Scan for the cell matching the given text and deliver its (x, y) coordinate at center. 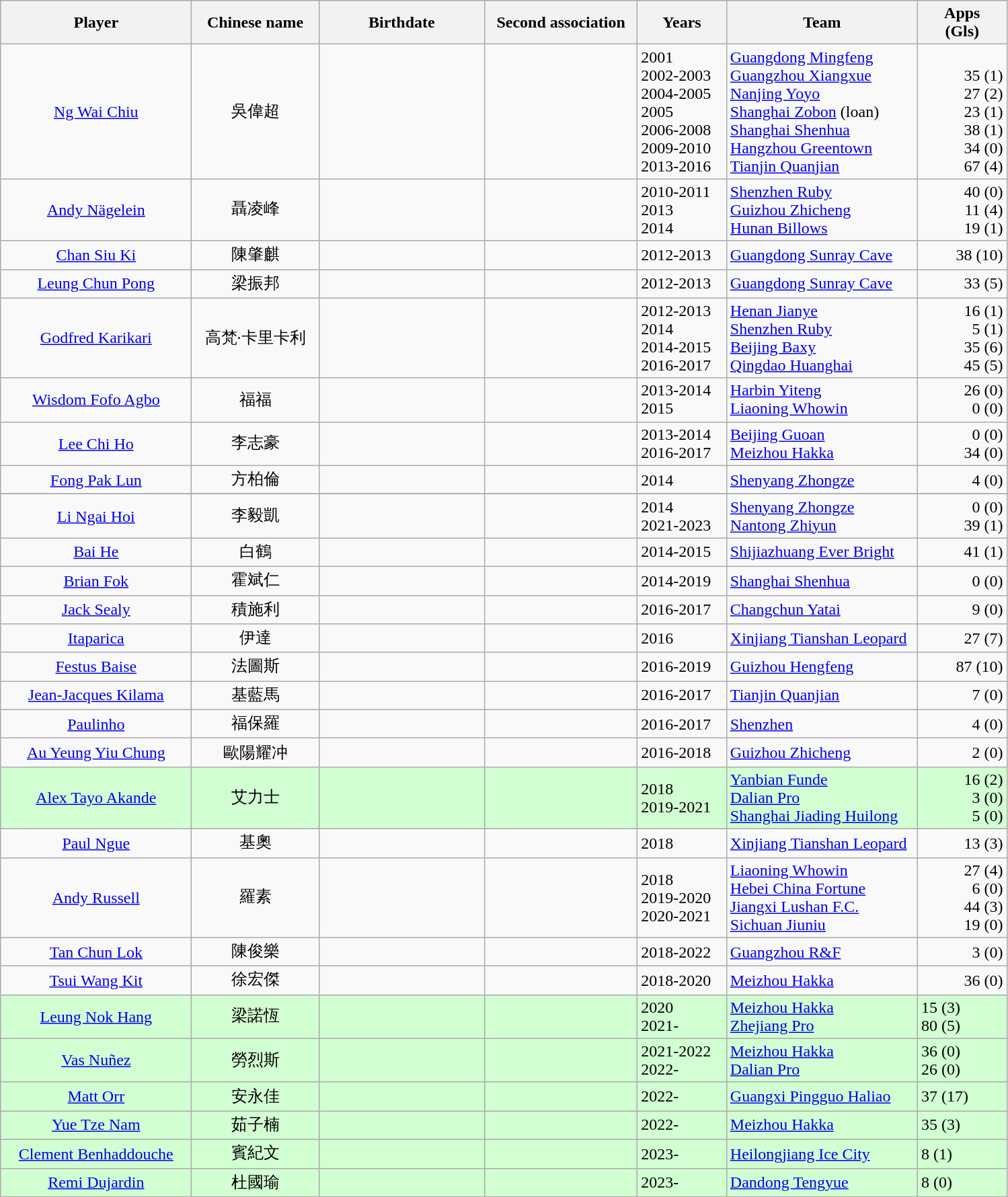
Chinese name (256, 23)
Leung Nok Hang (96, 1017)
Guangxi Pingguo Haliao (822, 1096)
40 (0)11 (4)19 (1) (962, 210)
20142021-2023 (682, 516)
Heilongjiang Ice City (822, 1154)
Lee Chi Ho (96, 444)
Chan Siu Ki (96, 256)
Godfred Karikari (96, 338)
Guangdong MingfengGuangzhou XiangxueNanjing YoyoShanghai Zobon (loan)Shanghai ShenhuaHangzhou GreentownTianjin Quanjian (822, 112)
李志豪 (256, 444)
20182019-20202020-2021 (682, 897)
法圖斯 (256, 667)
聶凌峰 (256, 210)
27 (7) (962, 639)
Tianjin Quanjian (822, 695)
梁諾恆 (256, 1017)
Tan Chun Lok (96, 952)
37 (17) (962, 1096)
高梵·卡里卡利 (256, 338)
2013-20142016-2017 (682, 444)
2012-201320142014-20152016-2017 (682, 338)
41 (1) (962, 553)
Alex Tayo Akande (96, 798)
8 (1) (962, 1154)
36 (0) (962, 980)
2016 (682, 639)
安永佳 (256, 1096)
8 (0) (962, 1182)
Shanghai Shenhua (822, 581)
Matt Orr (96, 1096)
茹子楠 (256, 1126)
Fong Pak Lun (96, 480)
梁振邦 (256, 284)
3 (0) (962, 952)
陳肇麒 (256, 256)
福保羅 (256, 724)
Guizhou Hengfeng (822, 667)
Guizhou Zhicheng (822, 753)
Jack Sealy (96, 609)
Changchun Yatai (822, 609)
0 (0)34 (0) (962, 444)
13 (3) (962, 843)
Bai He (96, 553)
基奧 (256, 843)
38 (10) (962, 256)
15 (3)80 (5) (962, 1017)
杜國瑜 (256, 1182)
Ng Wai Chiu (96, 112)
福福 (256, 399)
基藍馬 (256, 695)
Yanbian FundeDalian ProShanghai Jiading Huilong (822, 798)
Henan JianyeShenzhen RubyBeijing BaxyQingdao Huanghai (822, 338)
Shenzhen (822, 724)
羅素 (256, 897)
Guangzhou R&F (822, 952)
Harbin YitengLiaoning Whowin (822, 399)
徐宏傑 (256, 980)
Meizhou HakkaDalian Pro (822, 1060)
勞烈斯 (256, 1060)
2014-2015 (682, 553)
Wisdom Fofo Agbo (96, 399)
Apps(Gls) (962, 23)
20182019-2021 (682, 798)
Andy Russell (96, 897)
吳偉超 (256, 112)
20012002-20032004-200520052006-20082009-20102013-2016 (682, 112)
陳俊樂 (256, 952)
36 (0)26 (0) (962, 1060)
Vas Nuñez (96, 1060)
Shijiazhuang Ever Bright (822, 553)
35 (3) (962, 1126)
Shenyang Zhongze (822, 480)
0 (0) (962, 581)
Itaparica (96, 639)
35 (1)27 (2)23 (1)38 (1)34 (0)67 (4) (962, 112)
Jean-Jacques Kilama (96, 695)
方柏倫 (256, 480)
賓紀文 (256, 1154)
Shenzhen RubyGuizhou ZhichengHunan Billows (822, 210)
霍斌仁 (256, 581)
Festus Baise (96, 667)
16 (2)3 (0)5 (0) (962, 798)
Tsui Wang Kit (96, 980)
Player (96, 23)
87 (10) (962, 667)
Liaoning WhowinHebei China FortuneJiangxi Lushan F.C.Sichuan Jiuniu (822, 897)
2010-201120132014 (682, 210)
26 (0)0 (0) (962, 399)
27 (4)6 (0)44 (3)19 (0) (962, 897)
Yue Tze Nam (96, 1126)
2016-2018 (682, 753)
Au Yeung Yiu Chung (96, 753)
Li Ngai Hoi (96, 516)
2018-2022 (682, 952)
2021-20222022- (682, 1060)
2018 (682, 843)
9 (0) (962, 609)
Dandong Tengyue (822, 1182)
歐陽耀冲 (256, 753)
2014 (682, 480)
Team (822, 23)
李毅凱 (256, 516)
16 (1)5 (1)35 (6)45 (5) (962, 338)
Andy Nägelein (96, 210)
2013-20142015 (682, 399)
Beijing GuoanMeizhou Hakka (822, 444)
Paul Ngue (96, 843)
2016-2019 (682, 667)
Second association (561, 23)
20202021- (682, 1017)
艾力士 (256, 798)
0 (0)39 (1) (962, 516)
2018-2020 (682, 980)
積施利 (256, 609)
Remi Dujardin (96, 1182)
Paulinho (96, 724)
Years (682, 23)
Meizhou HakkaZhejiang Pro (822, 1017)
Leung Chun Pong (96, 284)
伊達 (256, 639)
Brian Fok (96, 581)
2 (0) (962, 753)
Clement Benhaddouche (96, 1154)
33 (5) (962, 284)
7 (0) (962, 695)
Shenyang ZhongzeNantong Zhiyun (822, 516)
Birthdate (401, 23)
2014-2019 (682, 581)
白鶴 (256, 553)
